For the text-containing cell, return its midpoint in [x, y] coordinate format. 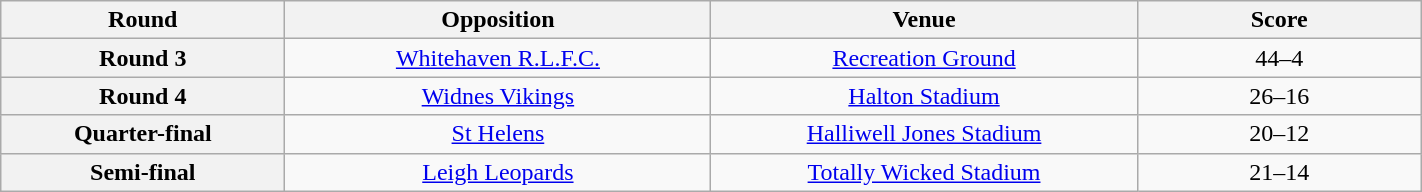
Round [143, 20]
26–16 [1279, 96]
Semi-final [143, 172]
Recreation Ground [924, 58]
Widnes Vikings [498, 96]
Opposition [498, 20]
Round 4 [143, 96]
Score [1279, 20]
21–14 [1279, 172]
Whitehaven R.L.F.C. [498, 58]
St Helens [498, 134]
Leigh Leopards [498, 172]
Quarter-final [143, 134]
Venue [924, 20]
44–4 [1279, 58]
Halliwell Jones Stadium [924, 134]
Round 3 [143, 58]
Halton Stadium [924, 96]
Totally Wicked Stadium [924, 172]
20–12 [1279, 134]
